Search for the cell housing the specified text and yield its [x, y] center coordinate. 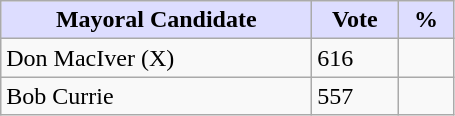
616 [355, 58]
Vote [355, 20]
Bob Currie [156, 96]
% [426, 20]
Mayoral Candidate [156, 20]
Don MacIver (X) [156, 58]
557 [355, 96]
